Locate the cell with the specified text and output its (X, Y) center coordinate. 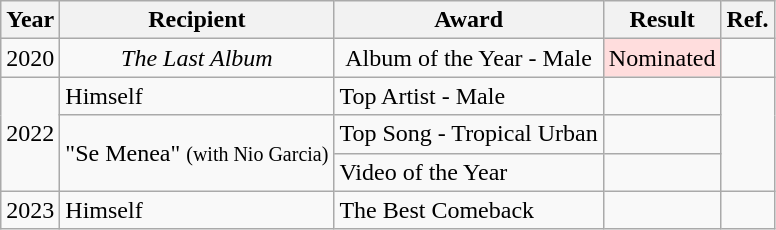
Video of the Year (468, 172)
2020 (30, 58)
Nominated (662, 58)
Ref. (748, 20)
The Last Album (197, 58)
Top Song - Tropical Urban (468, 134)
The Best Comeback (468, 210)
"Se Menea" (with Nio Garcia) (197, 153)
Recipient (197, 20)
2023 (30, 210)
Year (30, 20)
Album of the Year - Male (468, 58)
Award (468, 20)
Top Artist - Male (468, 96)
Result (662, 20)
2022 (30, 134)
